Capture the cell that displays the provided text and extract its (X, Y) central coordinate. 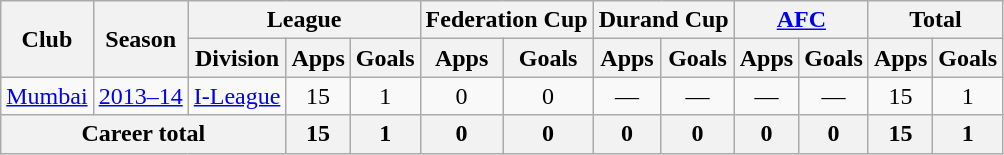
Federation Cup (506, 20)
Total (935, 20)
2013–14 (140, 96)
Career total (144, 134)
League (304, 20)
Durand Cup (664, 20)
Division (237, 58)
Season (140, 39)
I-League (237, 96)
Mumbai (47, 96)
AFC (801, 20)
Club (47, 39)
